Output the (X, Y) coordinate of the center of the cell containing the given text.  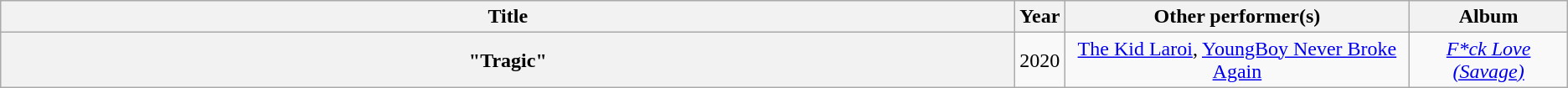
Other performer(s) (1237, 17)
Title (508, 17)
The Kid Laroi, YoungBoy Never Broke Again (1237, 60)
Album (1488, 17)
2020 (1040, 60)
Year (1040, 17)
"Tragic" (508, 60)
F*ck Love (Savage) (1488, 60)
